Provide the [x, y] coordinate of the cell's center where the given text is located.  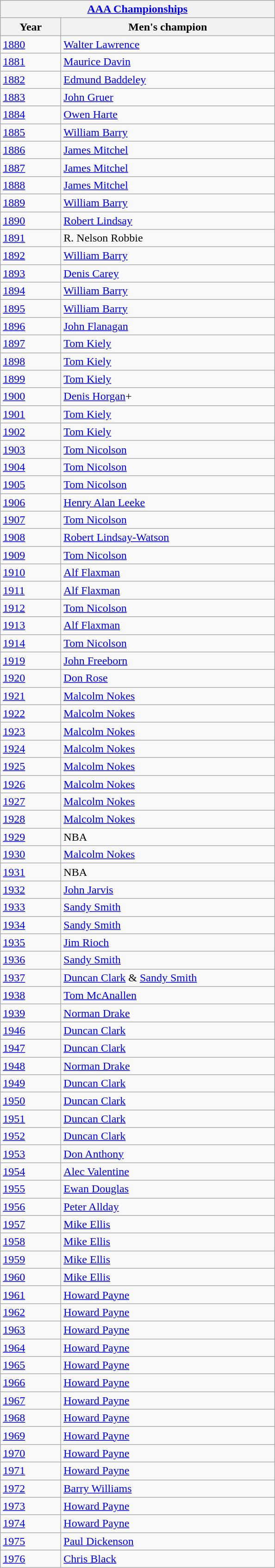
1963 [31, 1330]
1950 [31, 1101]
1884 [31, 115]
John Freeborn [168, 661]
John Gruer [168, 97]
1893 [31, 273]
Robert Lindsay-Watson [168, 538]
1923 [31, 731]
1902 [31, 432]
1970 [31, 1453]
1948 [31, 1066]
1946 [31, 1030]
Ewan Douglas [168, 1189]
1949 [31, 1084]
Paul Dickenson [168, 1541]
1881 [31, 62]
1880 [31, 44]
Duncan Clark & Sandy Smith [168, 978]
1964 [31, 1348]
1912 [31, 608]
1967 [31, 1401]
1937 [31, 978]
Barry Williams [168, 1488]
1901 [31, 414]
1922 [31, 713]
Denis Carey [168, 273]
Denis Horgan+ [168, 397]
1925 [31, 766]
1907 [31, 520]
1930 [31, 855]
Don Anthony [168, 1154]
1911 [31, 590]
1934 [31, 925]
1933 [31, 907]
1975 [31, 1541]
Jim Rioch [168, 942]
1906 [31, 502]
1908 [31, 538]
Henry Alan Leeke [168, 502]
Owen Harte [168, 115]
1885 [31, 132]
1894 [31, 291]
1914 [31, 643]
1952 [31, 1136]
1955 [31, 1189]
1947 [31, 1048]
1909 [31, 555]
Edmund Baddeley [168, 80]
1913 [31, 626]
1926 [31, 784]
1938 [31, 995]
1920 [31, 678]
1939 [31, 1013]
John Jarvis [168, 890]
1958 [31, 1242]
Chris Black [168, 1559]
1899 [31, 379]
1954 [31, 1171]
1973 [31, 1506]
AAA Championships [137, 9]
1919 [31, 661]
1972 [31, 1488]
1953 [31, 1154]
1932 [31, 890]
1974 [31, 1524]
Tom McAnallen [168, 995]
1892 [31, 256]
Maurice Davin [168, 62]
Alec Valentine [168, 1171]
1962 [31, 1312]
1929 [31, 837]
Robert Lindsay [168, 221]
Year [31, 27]
1965 [31, 1365]
1968 [31, 1418]
1891 [31, 238]
1890 [31, 221]
1897 [31, 344]
1969 [31, 1436]
1957 [31, 1224]
1931 [31, 872]
1961 [31, 1295]
1895 [31, 309]
Peter Allday [168, 1207]
1886 [31, 150]
1935 [31, 942]
1888 [31, 185]
1924 [31, 749]
1882 [31, 80]
1951 [31, 1119]
John Flanagan [168, 326]
1900 [31, 397]
1971 [31, 1471]
1896 [31, 326]
1883 [31, 97]
1887 [31, 167]
1898 [31, 361]
1903 [31, 449]
1960 [31, 1277]
1966 [31, 1383]
R. Nelson Robbie [168, 238]
1936 [31, 960]
1905 [31, 484]
Don Rose [168, 678]
1904 [31, 467]
1956 [31, 1207]
1959 [31, 1259]
1910 [31, 573]
1921 [31, 696]
1889 [31, 203]
Walter Lawrence [168, 44]
1928 [31, 819]
1927 [31, 802]
Men's champion [168, 27]
1976 [31, 1559]
